Search for the cell housing the specified text and yield its [x, y] center coordinate. 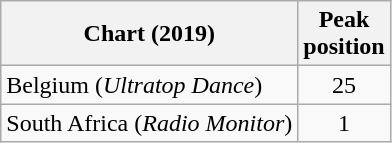
25 [344, 85]
Belgium (Ultratop Dance) [150, 85]
1 [344, 123]
South Africa (Radio Monitor) [150, 123]
Peakposition [344, 34]
Chart (2019) [150, 34]
